Locate the cell with the specified text and output its (x, y) center coordinate. 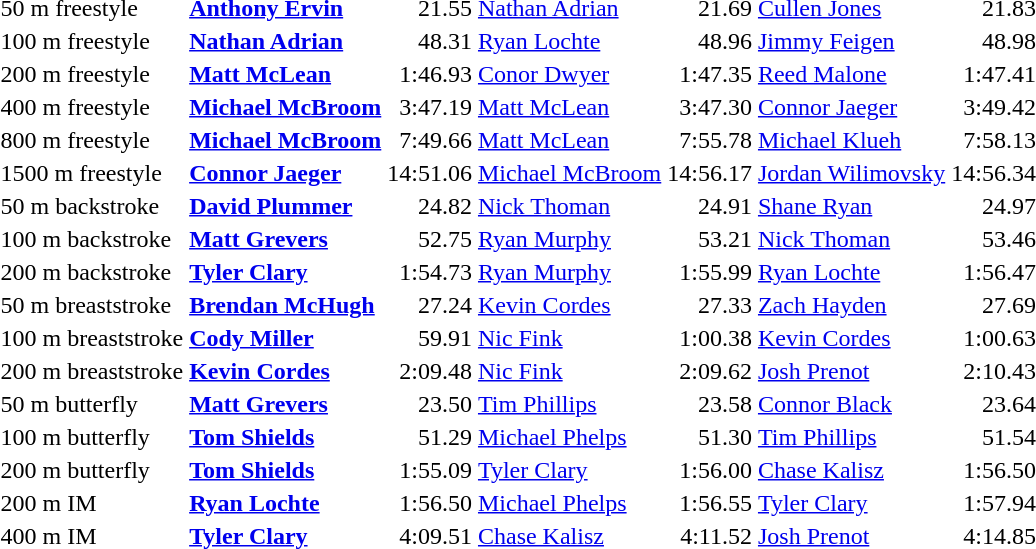
24.82 (430, 206)
Shane Ryan (851, 206)
Conor Dwyer (569, 74)
1:47.35 (710, 74)
48.96 (710, 41)
1:55.99 (710, 272)
1:56.50 (430, 503)
7:55.78 (710, 140)
Brendan McHugh (286, 305)
Josh Prenot (851, 371)
3:47.30 (710, 107)
Cody Miller (286, 338)
48.31 (430, 41)
51.29 (430, 437)
52.75 (430, 239)
14:51.06 (430, 173)
Connor Black (851, 404)
Chase Kalisz (851, 470)
2:09.48 (430, 371)
Nathan Adrian (286, 41)
2:09.62 (710, 371)
14:56.17 (710, 173)
24.91 (710, 206)
51.30 (710, 437)
1:56.55 (710, 503)
53.21 (710, 239)
Jordan Wilimovsky (851, 173)
David Plummer (286, 206)
Zach Hayden (851, 305)
23.58 (710, 404)
1:00.38 (710, 338)
Michael Klueh (851, 140)
23.50 (430, 404)
1:55.09 (430, 470)
Reed Malone (851, 74)
27.24 (430, 305)
3:47.19 (430, 107)
7:49.66 (430, 140)
1:46.93 (430, 74)
1:54.73 (430, 272)
59.91 (430, 338)
1:56.00 (710, 470)
Jimmy Feigen (851, 41)
27.33 (710, 305)
